Output the [X, Y] coordinate of the center of the cell containing the given text.  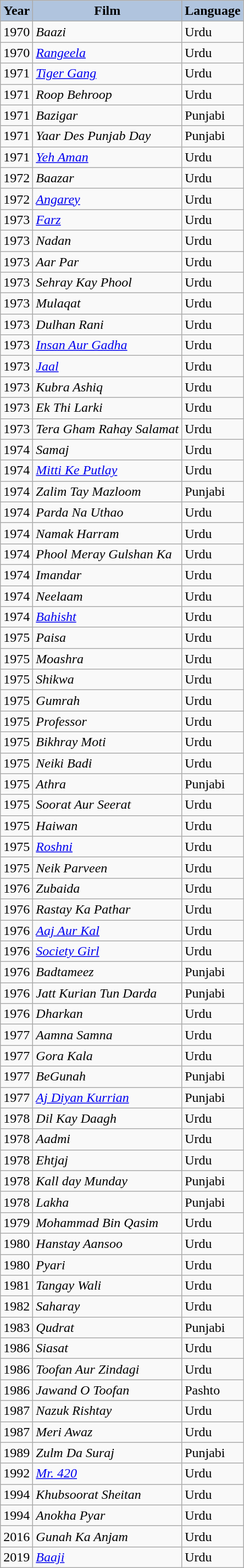
Aadmi [108, 1139]
1992 [16, 1474]
Aaj Aur Kal [108, 931]
Namak Harram [108, 533]
Badtameez [108, 972]
Farz [108, 220]
Meri Awaz [108, 1432]
Yaar Des Punjab Day [108, 136]
Nadan [108, 240]
1982 [16, 1307]
Parda Na Uthao [108, 512]
1979 [16, 1223]
Imandar [108, 575]
Angarey [108, 199]
Siasat [108, 1348]
Tiger Gang [108, 74]
Language [213, 11]
Saharay [108, 1307]
Gora Kala [108, 1056]
Sehray Kay Phool [108, 283]
Ek Thi Larki [108, 408]
Zubaida [108, 888]
Haiwan [108, 826]
Neelaam [108, 596]
Toofan Aur Zindagi [108, 1369]
Society Girl [108, 951]
Tera Gham Rahay Salamat [108, 429]
Lakha [108, 1202]
Dharkan [108, 1014]
Zulm Da Suraj [108, 1453]
Professor [108, 721]
Baaji [108, 1557]
Rangeela [108, 53]
1989 [16, 1453]
Bikhray Moti [108, 742]
Athra [108, 784]
Mohammad Bin Qasim [108, 1223]
Khubsoorat Sheitan [108, 1494]
Gumrah [108, 701]
Baazar [108, 178]
Soorat Aur Seerat [108, 805]
2019 [16, 1557]
Pyari [108, 1264]
Year [16, 11]
Jatt Kurian Tun Darda [108, 993]
Film [108, 11]
Mulaqat [108, 304]
Mr. 420 [108, 1474]
Bazigar [108, 115]
Qudrat [108, 1328]
Pashto [213, 1390]
Rastay Ka Pathar [108, 909]
Gunah Ka Anjam [108, 1536]
Moashra [108, 659]
1983 [16, 1328]
Insan Aur Gadha [108, 345]
Kubra Ashiq [108, 387]
BeGunah [108, 1077]
Paisa [108, 638]
Phool Meray Gulshan Ka [108, 554]
Hanstay Aansoo [108, 1244]
Zalim Tay Mazloom [108, 491]
Yeh Aman [108, 157]
Aamna Samna [108, 1035]
Baazi [108, 32]
1981 [16, 1286]
Aar Par [108, 262]
Shikwa [108, 680]
Mitti Ke Putlay [108, 471]
Dil Kay Daagh [108, 1118]
Roshni [108, 847]
Samaj [108, 450]
Roop Behroop [108, 94]
Dulhan Rani [108, 324]
Neik Parveen [108, 867]
Jawand O Toofan [108, 1390]
Kall day Munday [108, 1181]
Jaal [108, 366]
2016 [16, 1536]
Anokha Pyar [108, 1515]
Neiki Badi [108, 763]
Ehtjaj [108, 1160]
Bahisht [108, 617]
Aj Diyan Kurrian [108, 1097]
Nazuk Rishtay [108, 1411]
Tangay Wali [108, 1286]
